Output the (x, y) coordinate of the center of the cell containing the given text.  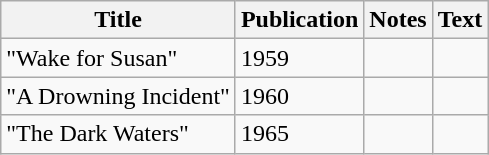
1960 (299, 96)
Publication (299, 20)
Text (460, 20)
"A Drowning Incident" (118, 96)
Notes (398, 20)
"Wake for Susan" (118, 58)
"The Dark Waters" (118, 134)
Title (118, 20)
1959 (299, 58)
1965 (299, 134)
